Extract the [X, Y] coordinate from the center of the cell holding the provided text.  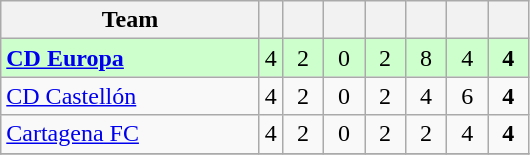
CD Castellón [130, 96]
Team [130, 20]
8 [426, 58]
6 [468, 96]
CD Europa [130, 58]
Cartagena FC [130, 134]
